Output the [x, y] coordinate of the center of the cell containing the given text.  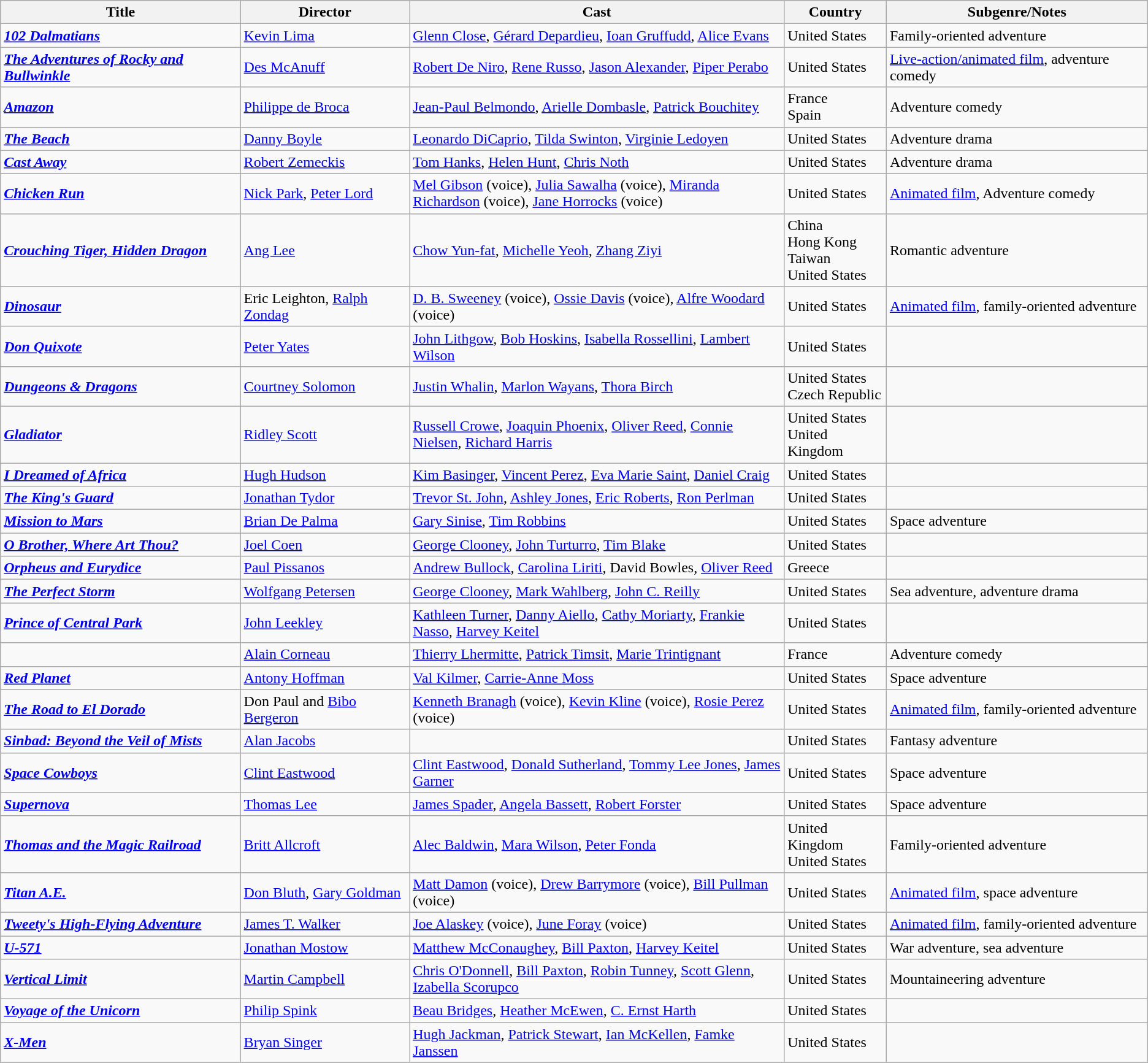
Leonardo DiCaprio, Tilda Swinton, Virginie Ledoyen [597, 139]
Hugh Jackman, Patrick Stewart, Ian McKellen, Famke Janssen [597, 1043]
ChinaHong KongTaiwanUnited States [835, 250]
Robert Zemeckis [325, 162]
Mel Gibson (voice), Julia Sawalha (voice), Miranda Richardson (voice), Jane Horrocks (voice) [597, 194]
Mission to Mars [120, 521]
Cast Away [120, 162]
Justin Whalin, Marlon Wayans, Thora Birch [597, 386]
Matthew McConaughey, Bill Paxton, Harvey Keitel [597, 948]
The Beach [120, 139]
Philip Spink [325, 1011]
Alec Baldwin, Mara Wilson, Peter Fonda [597, 844]
Vertical Limit [120, 979]
Des McAnuff [325, 67]
Thierry Lhermitte, Patrick Timsit, Marie Trintignant [597, 654]
Cast [597, 12]
Nick Park, Peter Lord [325, 194]
Robert De Niro, Rene Russo, Jason Alexander, Piper Perabo [597, 67]
United StatesCzech Republic [835, 386]
Alain Corneau [325, 654]
Title [120, 12]
X-Men [120, 1043]
Eric Leighton, Ralph Zondag [325, 307]
Chicken Run [120, 194]
Russell Crowe, Joaquin Phoenix, Oliver Reed, Connie Nielsen, Richard Harris [597, 434]
Andrew Bullock, Carolina Liriti, David Bowles, Oliver Reed [597, 568]
FranceSpain [835, 107]
Red Planet [120, 678]
Kim Basinger, Vincent Perez, Eva Marie Saint, Daniel Craig [597, 474]
Brian De Palma [325, 521]
Ang Lee [325, 250]
Chow Yun-fat, Michelle Yeoh, Zhang Ziyi [597, 250]
Don Bluth, Gary Goldman [325, 892]
Prince of Central Park [120, 623]
Space Cowboys [120, 773]
Supernova [120, 804]
Sinbad: Beyond the Veil of Mists [120, 741]
James T. Walker [325, 924]
The King's Guard [120, 498]
Antony Hoffman [325, 678]
Live-action/animated film, adventure comedy [1017, 67]
Dungeons & Dragons [120, 386]
Beau Bridges, Heather McEwen, C. Ernst Harth [597, 1011]
Mountaineering adventure [1017, 979]
Animated film, space adventure [1017, 892]
Kenneth Branagh (voice), Kevin Kline (voice), Rosie Perez (voice) [597, 709]
Gary Sinise, Tim Robbins [597, 521]
Val Kilmer, Carrie-Anne Moss [597, 678]
United KingdomUnited States [835, 844]
Joe Alaskey (voice), June Foray (voice) [597, 924]
Paul Pissanos [325, 568]
Alan Jacobs [325, 741]
Director [325, 12]
Ridley Scott [325, 434]
The Road to El Dorado [120, 709]
Tom Hanks, Helen Hunt, Chris Noth [597, 162]
Glenn Close, Gérard Depardieu, Ioan Gruffudd, Alice Evans [597, 36]
Matt Damon (voice), Drew Barrymore (voice), Bill Pullman (voice) [597, 892]
Voyage of the Unicorn [120, 1011]
Don Quixote [120, 346]
Philippe de Broca [325, 107]
James Spader, Angela Bassett, Robert Forster [597, 804]
Courtney Solomon [325, 386]
Gladiator [120, 434]
Bryan Singer [325, 1043]
War adventure, sea adventure [1017, 948]
Danny Boyle [325, 139]
France [835, 654]
Romantic adventure [1017, 250]
Greece [835, 568]
The Adventures of Rocky and Bullwinkle [120, 67]
George Clooney, Mark Wahlberg, John C. Reilly [597, 591]
Amazon [120, 107]
Subgenre/Notes [1017, 12]
Hugh Hudson [325, 474]
O Brother, Where Art Thou? [120, 545]
Tweety's High-Flying Adventure [120, 924]
Titan A.E. [120, 892]
I Dreamed of Africa [120, 474]
Peter Yates [325, 346]
John Lithgow, Bob Hoskins, Isabella Rossellini, Lambert Wilson [597, 346]
The Perfect Storm [120, 591]
Orpheus and Eurydice [120, 568]
Fantasy adventure [1017, 741]
Martin Campbell [325, 979]
Jonathan Tydor [325, 498]
Joel Coen [325, 545]
Crouching Tiger, Hidden Dragon [120, 250]
John Leekley [325, 623]
Dinosaur [120, 307]
Don Paul and Bibo Bergeron [325, 709]
Wolfgang Petersen [325, 591]
George Clooney, John Turturro, Tim Blake [597, 545]
Sea adventure, adventure drama [1017, 591]
Chris O'Donnell, Bill Paxton, Robin Tunney, Scott Glenn, Izabella Scorupco [597, 979]
U-571 [120, 948]
Clint Eastwood, Donald Sutherland, Tommy Lee Jones, James Garner [597, 773]
Trevor St. John, Ashley Jones, Eric Roberts, Ron Perlman [597, 498]
Thomas Lee [325, 804]
Clint Eastwood [325, 773]
102 Dalmatians [120, 36]
D. B. Sweeney (voice), Ossie Davis (voice), Alfre Woodard (voice) [597, 307]
Thomas and the Magic Railroad [120, 844]
United StatesUnited Kingdom [835, 434]
Country [835, 12]
Jean-Paul Belmondo, Arielle Dombasle, Patrick Bouchitey [597, 107]
Kevin Lima [325, 36]
Animated film, Adventure comedy [1017, 194]
Britt Allcroft [325, 844]
Kathleen Turner, Danny Aiello, Cathy Moriarty, Frankie Nasso, Harvey Keitel [597, 623]
Jonathan Mostow [325, 948]
